Capture the cell that displays the provided text and extract its [X, Y] central coordinate. 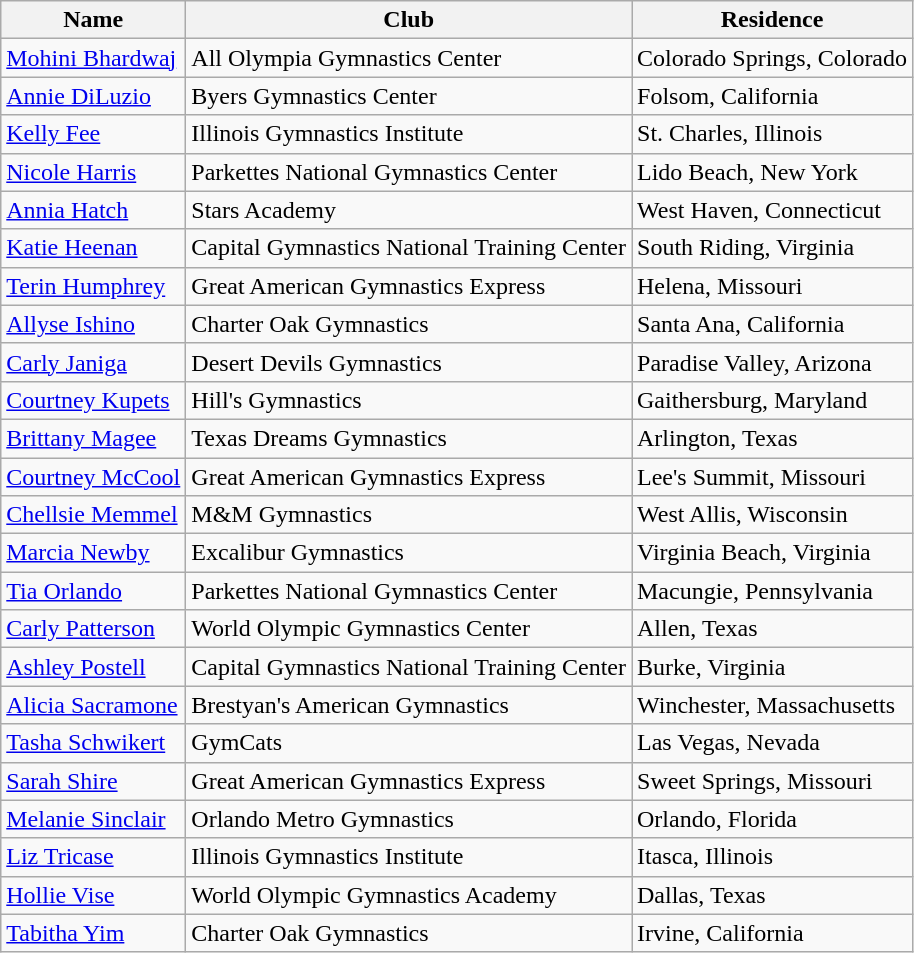
Alicia Sacramone [94, 705]
Burke, Virginia [772, 667]
World Olympic Gymnastics Academy [409, 895]
South Riding, Virginia [772, 248]
Itasca, Illinois [772, 857]
Kelly Fee [94, 134]
Annia Hatch [94, 210]
Allyse Ishino [94, 324]
Stars Academy [409, 210]
Colorado Springs, Colorado [772, 58]
Courtney Kupets [94, 400]
Sweet Springs, Missouri [772, 781]
Winchester, Massachusetts [772, 705]
Name [94, 20]
M&M Gymnastics [409, 515]
Carly Janiga [94, 362]
Melanie Sinclair [94, 819]
West Allis, Wisconsin [772, 515]
Chellsie Memmel [94, 515]
Desert Devils Gymnastics [409, 362]
Gaithersburg, Maryland [772, 400]
St. Charles, Illinois [772, 134]
Tabitha Yim [94, 933]
Tia Orlando [94, 591]
Marcia Newby [94, 553]
Lee's Summit, Missouri [772, 477]
Sarah Shire [94, 781]
Orlando, Florida [772, 819]
Folsom, California [772, 96]
Lido Beach, New York [772, 172]
Virginia Beach, Virginia [772, 553]
Macungie, Pennsylvania [772, 591]
West Haven, Connecticut [772, 210]
Residence [772, 20]
Santa Ana, California [772, 324]
Tasha Schwikert [94, 743]
Ashley Postell [94, 667]
Hollie Vise [94, 895]
Katie Heenan [94, 248]
Irvine, California [772, 933]
Texas Dreams Gymnastics [409, 438]
Brestyan's American Gymnastics [409, 705]
Allen, Texas [772, 629]
Carly Patterson [94, 629]
Brittany Magee [94, 438]
Helena, Missouri [772, 286]
All Olympia Gymnastics Center [409, 58]
Nicole Harris [94, 172]
Terin Humphrey [94, 286]
Courtney McCool [94, 477]
Paradise Valley, Arizona [772, 362]
Hill's Gymnastics [409, 400]
Arlington, Texas [772, 438]
Annie DiLuzio [94, 96]
Mohini Bhardwaj [94, 58]
Dallas, Texas [772, 895]
Las Vegas, Nevada [772, 743]
World Olympic Gymnastics Center [409, 629]
Byers Gymnastics Center [409, 96]
Club [409, 20]
Orlando Metro Gymnastics [409, 819]
GymCats [409, 743]
Liz Tricase [94, 857]
Excalibur Gymnastics [409, 553]
